Capture the cell that displays the provided text and extract its [X, Y] central coordinate. 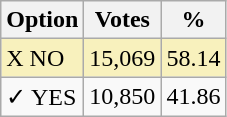
15,069 [122, 58]
Votes [122, 20]
41.86 [194, 97]
58.14 [194, 58]
% [194, 20]
10,850 [122, 97]
Option [42, 20]
✓ YES [42, 97]
X NO [42, 58]
